Provide the (X, Y) coordinate of the cell's center where the given text is located.  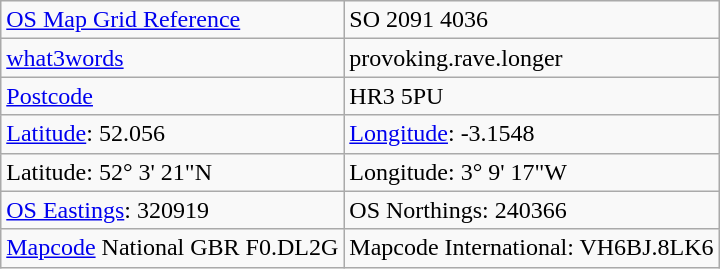
Latitude: 52.056 (172, 134)
Latitude: 52° 3' 21"N (172, 172)
Postcode (172, 96)
Longitude: -3.1548 (532, 134)
OS Northings: 240366 (532, 210)
Mapcode International: VH6BJ.8LK6 (532, 248)
Mapcode National GBR F0.DL2G (172, 248)
HR3 5PU (532, 96)
Longitude: 3° 9' 17"W (532, 172)
provoking.rave.longer (532, 58)
what3words (172, 58)
SO 2091 4036 (532, 20)
OS Map Grid Reference (172, 20)
OS Eastings: 320919 (172, 210)
